Identify which cell holds the provided text, then report its [x, y] central coordinate. 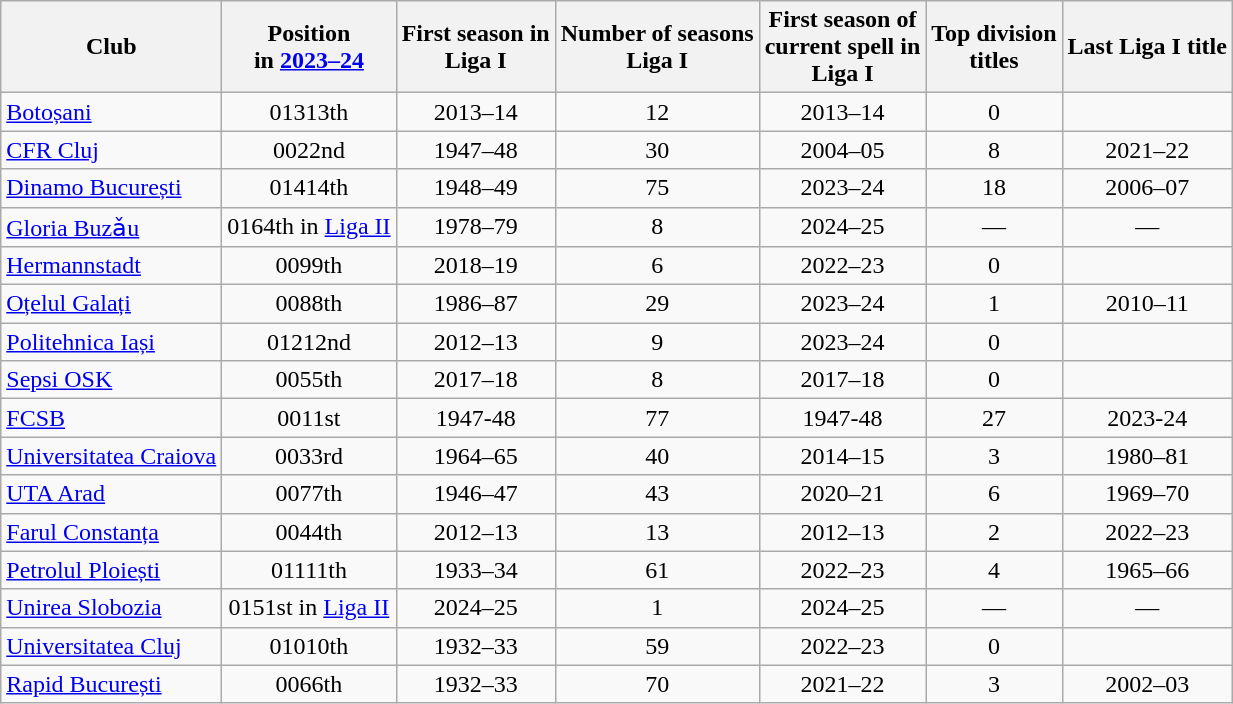
0164th in Liga II [309, 227]
Hermannstadt [112, 266]
Unirea Slobozia [112, 608]
Number of seasonsLiga I [657, 47]
Positionin 2023–24 [309, 47]
1969–70 [1147, 494]
Dinamo București [112, 188]
0055th [309, 380]
0077th [309, 494]
Last Liga I title [1147, 47]
2002–03 [1147, 684]
CFR Cluj [112, 150]
75 [657, 188]
2023-24 [1147, 418]
1980–81 [1147, 456]
Botoșani [112, 112]
29 [657, 304]
Sepsi OSK [112, 380]
Top divisiontitles [994, 47]
0044th [309, 532]
01313th [309, 112]
Oțelul Galați [112, 304]
18 [994, 188]
70 [657, 684]
Gloria Buzǎu [112, 227]
Petrolul Ploiești [112, 570]
01010th [309, 646]
2004–05 [842, 150]
Universitatea Cluj [112, 646]
12 [657, 112]
Rapid București [112, 684]
1965–66 [1147, 570]
1978–79 [476, 227]
01212nd [309, 342]
01414th [309, 188]
Politehnica Iași [112, 342]
30 [657, 150]
0088th [309, 304]
Universitatea Craiova [112, 456]
2006–07 [1147, 188]
1986–87 [476, 304]
Club [112, 47]
Farul Constanța [112, 532]
43 [657, 494]
0151st in Liga II [309, 608]
40 [657, 456]
1948–49 [476, 188]
0011st [309, 418]
59 [657, 646]
61 [657, 570]
2014–15 [842, 456]
2010–11 [1147, 304]
1946–47 [476, 494]
1933–34 [476, 570]
0022nd [309, 150]
FCSB [112, 418]
27 [994, 418]
1964–65 [476, 456]
UTA Arad [112, 494]
2018–19 [476, 266]
2020–21 [842, 494]
First season ofcurrent spell inLiga I [842, 47]
77 [657, 418]
0066th [309, 684]
1947–48 [476, 150]
13 [657, 532]
2 [994, 532]
0033rd [309, 456]
0099th [309, 266]
First season inLiga I [476, 47]
9 [657, 342]
01111th [309, 570]
4 [994, 570]
